For the text-containing cell, return its midpoint in [x, y] coordinate format. 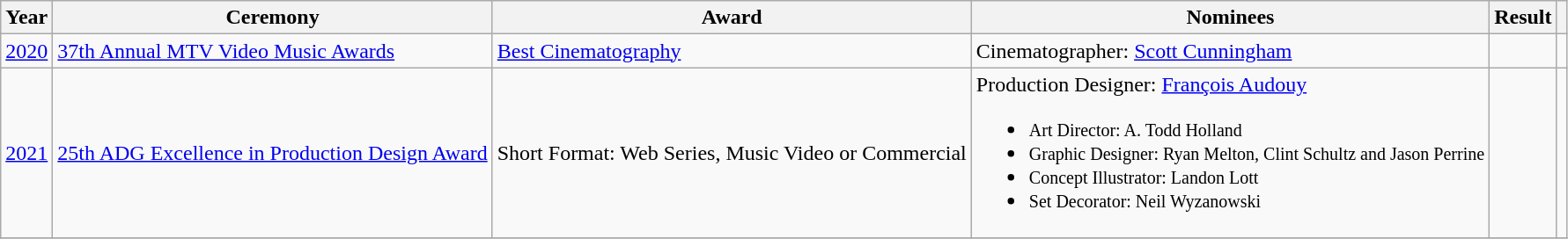
Nominees [1230, 18]
Result [1523, 18]
25th ADG Excellence in Production Design Award [273, 153]
Cinematographer: Scott Cunningham [1230, 51]
Ceremony [273, 18]
Award [732, 18]
Year [26, 18]
2021 [26, 153]
37th Annual MTV Video Music Awards [273, 51]
Short Format: Web Series, Music Video or Commercial [732, 153]
Best Cinematography [732, 51]
2020 [26, 51]
